For the text-containing cell, return its midpoint in (X, Y) coordinate format. 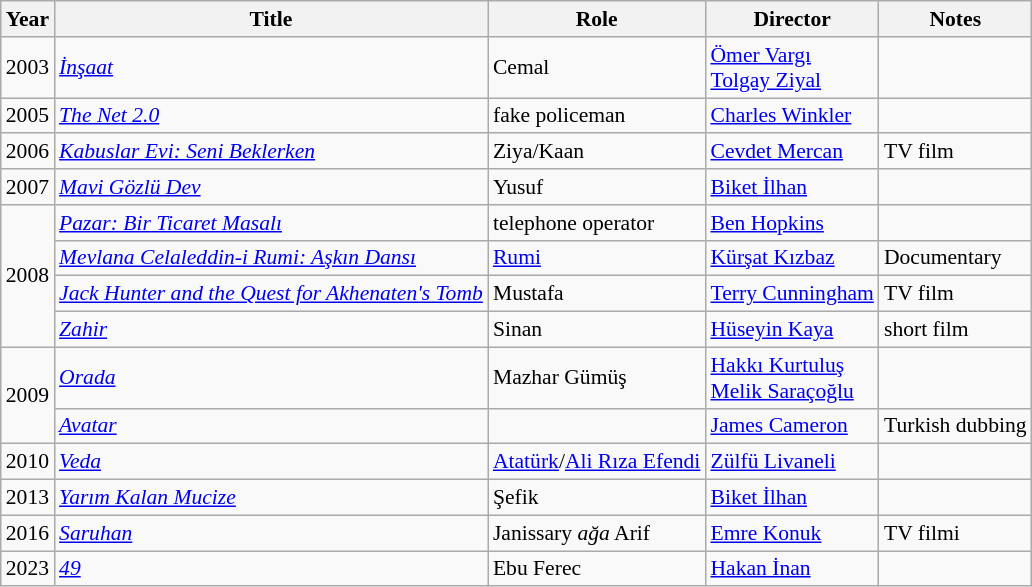
Saruhan (271, 533)
2016 (28, 533)
Mazhar Gümüş (597, 378)
Yusuf (597, 187)
Turkish dubbing (956, 426)
2009 (28, 396)
2005 (28, 116)
2007 (28, 187)
Emre Konuk (792, 533)
Ömer VargıTolgay Ziyal (792, 68)
2008 (28, 276)
Ben Hopkins (792, 223)
fake policeman (597, 116)
Cemal (597, 68)
Sinan (597, 330)
Ebu Ferec (597, 569)
Atatürk/Ali Rıza Efendi (597, 462)
Zülfü Livaneli (792, 462)
Role (597, 19)
short film (956, 330)
Terry Cunningham (792, 294)
Mevlana Celaleddin-i Rumi: Aşkın Dansı (271, 258)
2023 (28, 569)
Yarım Kalan Mucize (271, 498)
Charles Winkler (792, 116)
Mavi Gözlü Dev (271, 187)
Rumi (597, 258)
telephone operator (597, 223)
Janissary ağa Arif (597, 533)
2006 (28, 152)
Mustafa (597, 294)
Zahir (271, 330)
James Cameron (792, 426)
Kürşat Kızbaz (792, 258)
Avatar (271, 426)
2010 (28, 462)
Hüseyin Kaya (792, 330)
Year (28, 19)
2003 (28, 68)
Hakkı KurtuluşMelik Saraçoğlu (792, 378)
Notes (956, 19)
Şefik (597, 498)
Jack Hunter and the Quest for Akhenaten's Tomb (271, 294)
The Net 2.0 (271, 116)
Director (792, 19)
TV filmi (956, 533)
Hakan İnan (792, 569)
Cevdet Mercan (792, 152)
Title (271, 19)
Orada (271, 378)
49 (271, 569)
Documentary (956, 258)
Kabuslar Evi: Seni Beklerken (271, 152)
Ziya/Kaan (597, 152)
Pazar: Bir Ticaret Masalı (271, 223)
2013 (28, 498)
Veda (271, 462)
İnşaat (271, 68)
